Search for the cell housing the specified text and yield its (x, y) center coordinate. 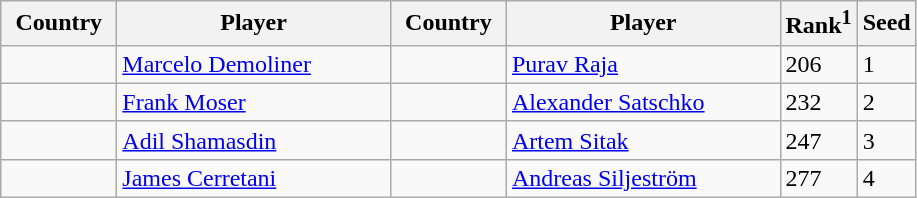
Seed (886, 24)
1 (886, 64)
Artem Sitak (643, 140)
4 (886, 178)
Marcelo Demoliner (254, 64)
247 (818, 140)
Andreas Siljeström (643, 178)
232 (818, 102)
James Cerretani (254, 178)
Alexander Satschko (643, 102)
Purav Raja (643, 64)
Rank1 (818, 24)
Adil Shamasdin (254, 140)
277 (818, 178)
3 (886, 140)
Frank Moser (254, 102)
206 (818, 64)
2 (886, 102)
